From the cell containing the given text, extract its center point as (x, y) coordinate. 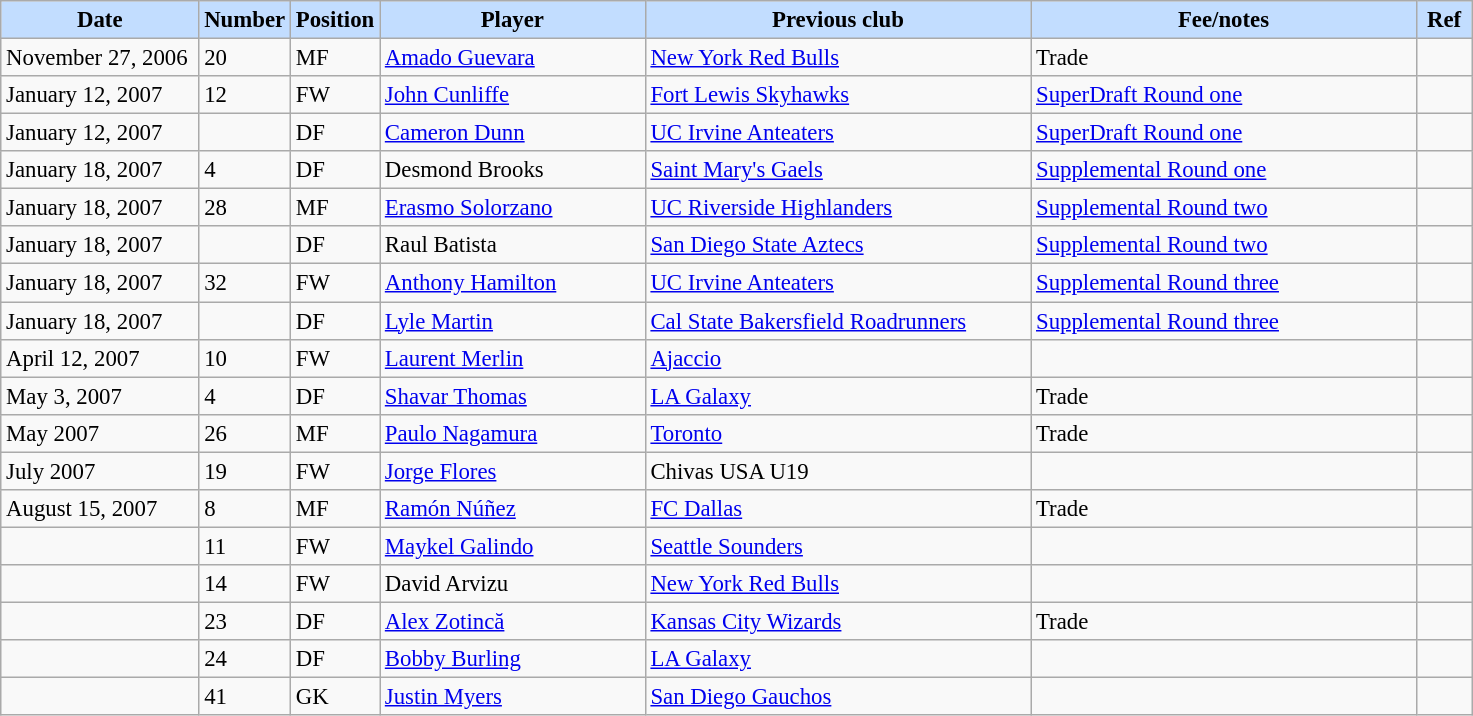
November 27, 2006 (100, 58)
Anthony Hamilton (513, 283)
Jorge Flores (513, 471)
Paulo Nagamura (513, 433)
Number (245, 20)
26 (245, 433)
11 (245, 546)
41 (245, 697)
Laurent Merlin (513, 358)
Fort Lewis Skyhawks (838, 95)
UC Riverside Highlanders (838, 208)
Ramón Núñez (513, 509)
San Diego State Aztecs (838, 245)
San Diego Gauchos (838, 697)
Justin Myers (513, 697)
August 15, 2007 (100, 509)
Maykel Galindo (513, 546)
GK (334, 697)
Ajaccio (838, 358)
Kansas City Wizards (838, 621)
Supplemental Round one (1224, 170)
20 (245, 58)
Toronto (838, 433)
19 (245, 471)
23 (245, 621)
May 3, 2007 (100, 396)
FC Dallas (838, 509)
Ref (1444, 20)
Alex Zotincă (513, 621)
Cameron Dunn (513, 133)
32 (245, 283)
14 (245, 584)
Fee/notes (1224, 20)
Previous club (838, 20)
12 (245, 95)
Erasmo Solorzano (513, 208)
David Arvizu (513, 584)
Saint Mary's Gaels (838, 170)
Player (513, 20)
8 (245, 509)
Date (100, 20)
Position (334, 20)
April 12, 2007 (100, 358)
May 2007 (100, 433)
28 (245, 208)
Amado Guevara (513, 58)
Shavar Thomas (513, 396)
Desmond Brooks (513, 170)
10 (245, 358)
Seattle Sounders (838, 546)
Bobby Burling (513, 659)
Cal State Bakersfield Roadrunners (838, 321)
Raul Batista (513, 245)
John Cunliffe (513, 95)
Chivas USA U19 (838, 471)
Lyle Martin (513, 321)
24 (245, 659)
July 2007 (100, 471)
